For the text-containing cell, return its midpoint in [x, y] coordinate format. 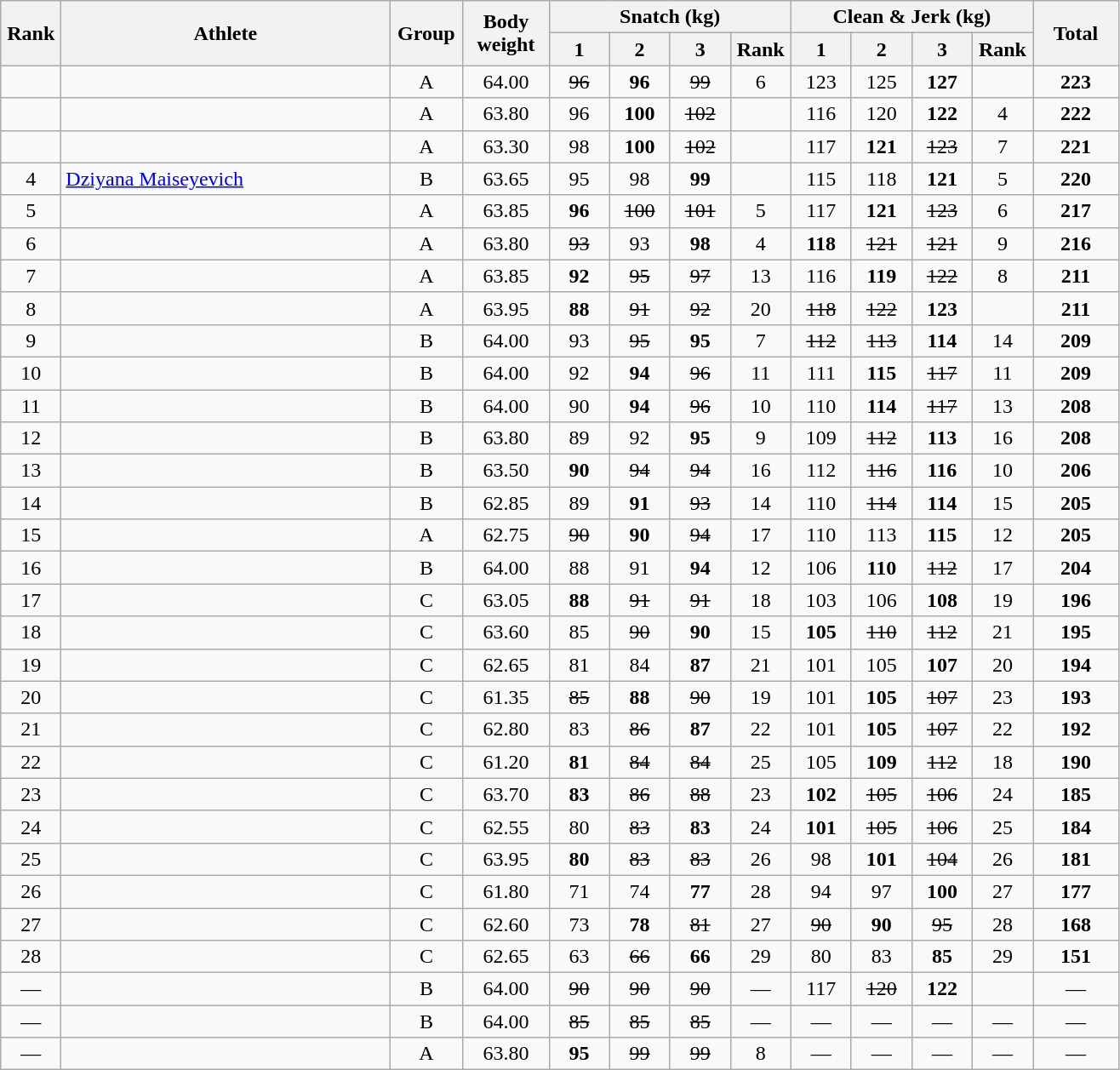
222 [1076, 114]
184 [1076, 827]
Snatch (kg) [670, 17]
77 [700, 891]
108 [941, 600]
196 [1076, 600]
217 [1076, 211]
62.60 [506, 924]
195 [1076, 632]
Athlete [226, 33]
119 [882, 276]
62.85 [506, 503]
206 [1076, 471]
185 [1076, 794]
Group [426, 33]
61.80 [506, 891]
Dziyana Maiseyevich [226, 179]
103 [820, 600]
177 [1076, 891]
61.20 [506, 762]
74 [640, 891]
63 [579, 957]
62.75 [506, 535]
63.50 [506, 471]
62.55 [506, 827]
61.35 [506, 697]
125 [882, 82]
62.80 [506, 730]
63.30 [506, 146]
111 [820, 373]
Total [1076, 33]
63.05 [506, 600]
190 [1076, 762]
192 [1076, 730]
181 [1076, 859]
Body weight [506, 33]
151 [1076, 957]
221 [1076, 146]
220 [1076, 179]
63.70 [506, 794]
Clean & Jerk (kg) [911, 17]
71 [579, 891]
194 [1076, 665]
78 [640, 924]
63.60 [506, 632]
63.65 [506, 179]
216 [1076, 243]
204 [1076, 568]
127 [941, 82]
73 [579, 924]
193 [1076, 697]
104 [941, 859]
168 [1076, 924]
223 [1076, 82]
